Search for the cell housing the specified text and yield its (x, y) center coordinate. 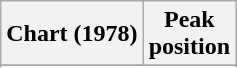
Peakposition (189, 34)
Chart (1978) (72, 34)
